Capture the cell that displays the provided text and extract its [x, y] central coordinate. 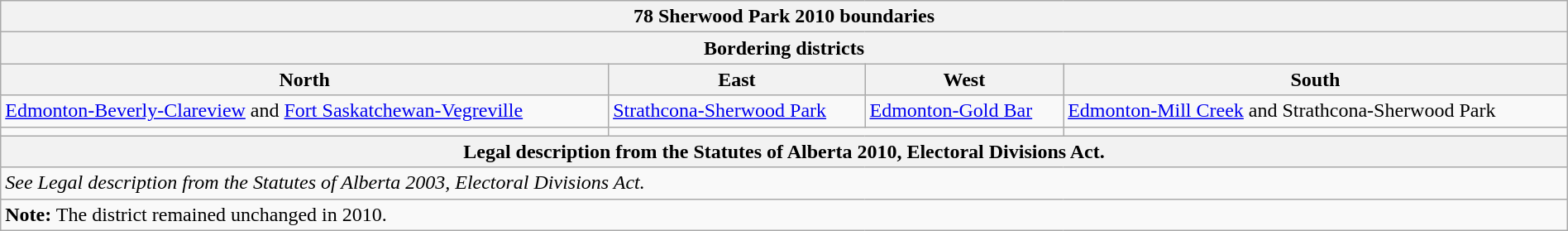
South [1316, 79]
Strathcona-Sherwood Park [737, 111]
East [737, 79]
Edmonton-Gold Bar [964, 111]
78 Sherwood Park 2010 boundaries [784, 17]
Edmonton-Mill Creek and Strathcona-Sherwood Park [1316, 111]
Edmonton-Beverly-Clareview and Fort Saskatchewan-Vegreville [304, 111]
Legal description from the Statutes of Alberta 2010, Electoral Divisions Act. [784, 152]
Note: The district remained unchanged in 2010. [784, 214]
North [304, 79]
See Legal description from the Statutes of Alberta 2003, Electoral Divisions Act. [784, 183]
West [964, 79]
Bordering districts [784, 48]
